Find where the given text appears and provide that cell's center as [X, Y] coordinate. 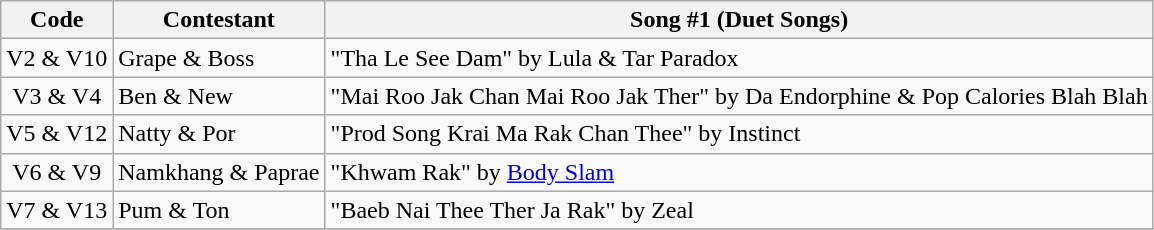
Contestant [219, 20]
V5 & V12 [57, 134]
Grape & Boss [219, 58]
Namkhang & Paprae [219, 172]
"Baeb Nai Thee Ther Ja Rak" by Zeal [739, 210]
"Khwam Rak" by Body Slam [739, 172]
Song #1 (Duet Songs) [739, 20]
Code [57, 20]
V7 & V13 [57, 210]
"Prod Song Krai Ma Rak Chan Thee" by Instinct [739, 134]
V6 & V9 [57, 172]
Natty & Por [219, 134]
Pum & Ton [219, 210]
V2 & V10 [57, 58]
"Mai Roo Jak Chan Mai Roo Jak Ther" by Da Endorphine & Pop Calories Blah Blah [739, 96]
Ben & New [219, 96]
V3 & V4 [57, 96]
"Tha Le See Dam" by Lula & Tar Paradox [739, 58]
